Search for the cell housing the specified text and yield its (X, Y) center coordinate. 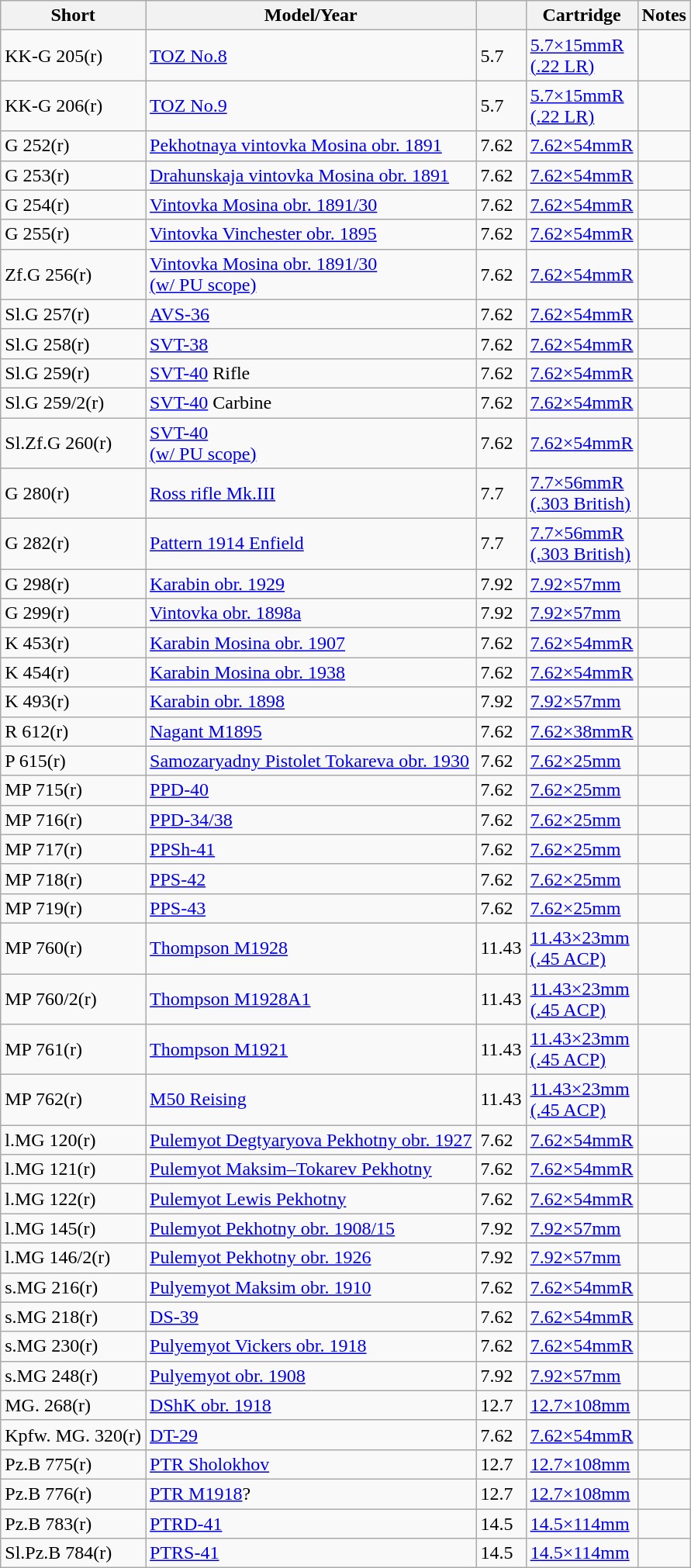
PTR M1918? (311, 1494)
Sl.G 257(r) (73, 314)
s.MG 216(r) (73, 1287)
Pulemyot Pekhotny obr. 1926 (311, 1258)
Karabin Mosina obr. 1907 (311, 643)
MP 761(r) (73, 1050)
PPD-34/38 (311, 820)
KK-G 206(r) (73, 105)
SVT-40(w/ PU scope) (311, 442)
P 615(r) (73, 761)
Vintovka Mosina obr. 1891/30 (311, 205)
l.MG 122(r) (73, 1199)
Sl.Pz.B 784(r) (73, 1553)
DShK obr. 1918 (311, 1405)
Sl.G 258(r) (73, 344)
Pulyemyot Vickers obr. 1918 (311, 1346)
Model/Year (311, 16)
MP 717(r) (73, 849)
s.MG 218(r) (73, 1317)
DS-39 (311, 1317)
Thompson M1928 (311, 948)
MG. 268(r) (73, 1405)
Vintovka Vinchester obr. 1895 (311, 234)
K 493(r) (73, 702)
Karabin Mosina obr. 1938 (311, 672)
Pulemyot Pekhotny obr. 1908/15 (311, 1228)
Notes (664, 16)
G 252(r) (73, 146)
MP 718(r) (73, 879)
Ross rifle Mk.III (311, 493)
SVT-40 Rifle (311, 373)
Thompson M1921 (311, 1050)
KK-G 205(r) (73, 56)
PPSh-41 (311, 849)
G 253(r) (73, 175)
MP 760(r) (73, 948)
SVT-38 (311, 344)
TOZ No.9 (311, 105)
PPS-43 (311, 908)
G 255(r) (73, 234)
Nagant M1895 (311, 731)
Pekhotnaya vintovka Mosina obr. 1891 (311, 146)
Thompson M1928A1 (311, 999)
PTRD-41 (311, 1524)
Samozaryadny Pistolet Tokareva obr. 1930 (311, 761)
Pulyemyot obr. 1908 (311, 1376)
MP 715(r) (73, 790)
G 299(r) (73, 613)
K 454(r) (73, 672)
K 453(r) (73, 643)
G 282(r) (73, 544)
Cartridge (582, 16)
Pulemyot Maksim–Tokarev Pekhotny (311, 1169)
MP 719(r) (73, 908)
PPD-40 (311, 790)
M50 Reising (311, 1100)
Pz.B 783(r) (73, 1524)
Pulyemyot Maksim obr. 1910 (311, 1287)
l.MG 145(r) (73, 1228)
Kpfw. MG. 320(r) (73, 1435)
PTR Sholokhov (311, 1464)
Pulemyot Degtyaryova Pekhotny obr. 1927 (311, 1140)
R 612(r) (73, 731)
Vintovka Mosina obr. 1891/30(w/ PU scope) (311, 275)
Zf.G 256(r) (73, 275)
Pattern 1914 Enfield (311, 544)
Sl.G 259/2(r) (73, 402)
Pz.B 776(r) (73, 1494)
MP 762(r) (73, 1100)
MP 760/2(r) (73, 999)
Karabin obr. 1898 (311, 702)
l.MG 120(r) (73, 1140)
AVS-36 (311, 314)
MP 716(r) (73, 820)
s.MG 248(r) (73, 1376)
s.MG 230(r) (73, 1346)
TOZ No.8 (311, 56)
Short (73, 16)
G 298(r) (73, 584)
SVT-40 Carbine (311, 402)
Karabin obr. 1929 (311, 584)
7.62×38mmR (582, 731)
Sl.Zf.G 260(r) (73, 442)
PTRS-41 (311, 1553)
l.MG 121(r) (73, 1169)
PPS-42 (311, 879)
DT-29 (311, 1435)
Drahunskaja vintovka Mosina obr. 1891 (311, 175)
G 280(r) (73, 493)
Pz.B 775(r) (73, 1464)
l.MG 146/2(r) (73, 1258)
Pulemyot Lewis Pekhotny (311, 1199)
Vintovka obr. 1898a (311, 613)
Sl.G 259(r) (73, 373)
G 254(r) (73, 205)
